For the text-containing cell, return its midpoint in (x, y) coordinate format. 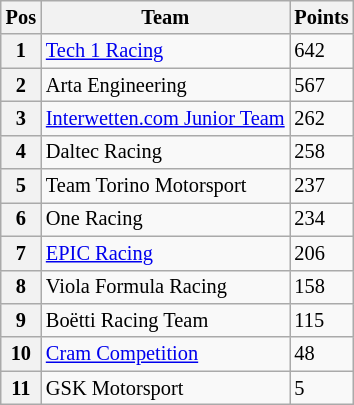
Pos (21, 17)
Points (322, 17)
Cram Competition (166, 354)
642 (322, 51)
237 (322, 186)
EPIC Racing (166, 253)
One Racing (166, 219)
48 (322, 354)
158 (322, 287)
Team Torino Motorsport (166, 186)
GSK Motorsport (166, 388)
234 (322, 219)
6 (21, 219)
2 (21, 85)
Daltec Racing (166, 152)
3 (21, 118)
115 (322, 320)
Interwetten.com Junior Team (166, 118)
8 (21, 287)
Boëtti Racing Team (166, 320)
1 (21, 51)
Viola Formula Racing (166, 287)
9 (21, 320)
Arta Engineering (166, 85)
Tech 1 Racing (166, 51)
206 (322, 253)
7 (21, 253)
10 (21, 354)
11 (21, 388)
567 (322, 85)
Team (166, 17)
4 (21, 152)
258 (322, 152)
262 (322, 118)
